From the cell containing the given text, extract its center point as (x, y) coordinate. 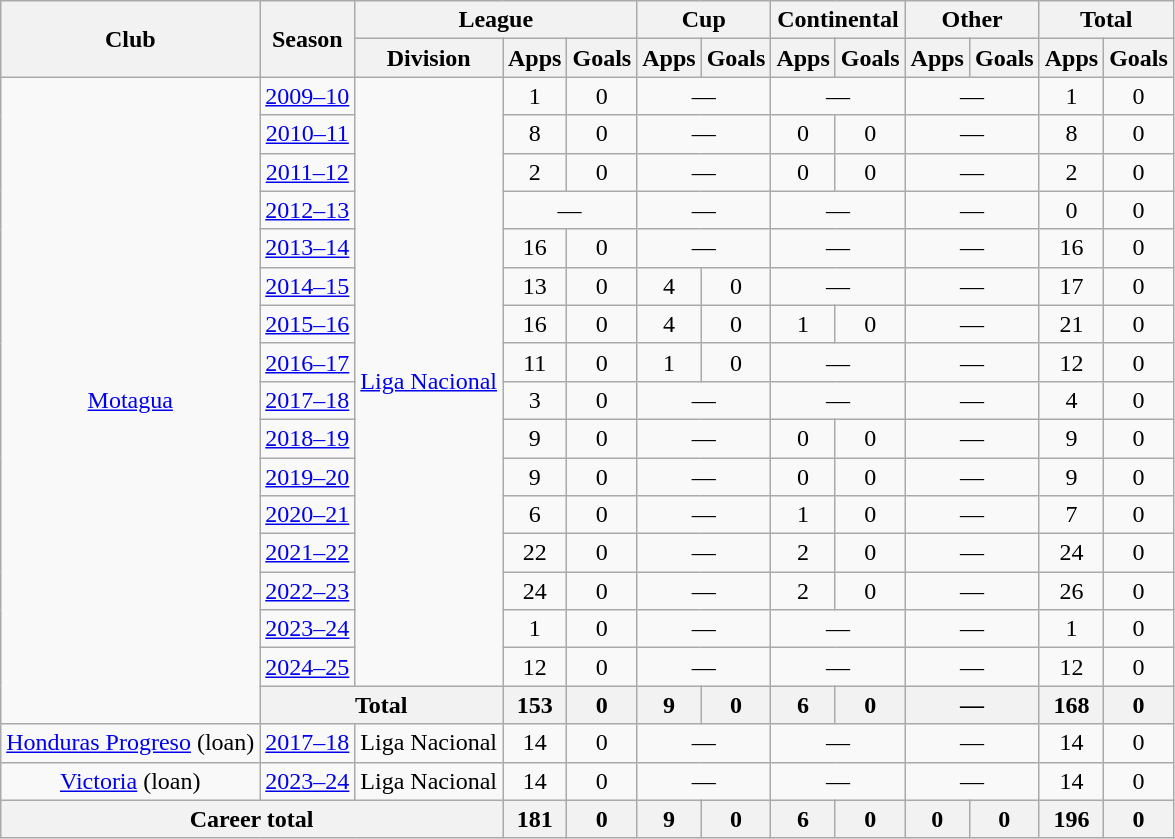
Season (308, 39)
Victoria (loan) (130, 781)
26 (1071, 591)
2013–14 (308, 248)
2022–23 (308, 591)
Division (429, 58)
2021–22 (308, 553)
17 (1071, 286)
2009–10 (308, 96)
Honduras Progreso (loan) (130, 743)
Other (972, 20)
153 (534, 705)
Motagua (130, 400)
Cup (704, 20)
2014–15 (308, 286)
3 (534, 400)
2020–21 (308, 515)
13 (534, 286)
168 (1071, 705)
11 (534, 362)
181 (534, 819)
7 (1071, 515)
Continental (838, 20)
2011–12 (308, 172)
196 (1071, 819)
21 (1071, 324)
2010–11 (308, 134)
2012–13 (308, 210)
Club (130, 39)
22 (534, 553)
League (496, 20)
2024–25 (308, 667)
Career total (252, 819)
2015–16 (308, 324)
2018–19 (308, 438)
2016–17 (308, 362)
2019–20 (308, 477)
